Detect which cell encompasses the target text, then output its (X, Y) center coordinate. 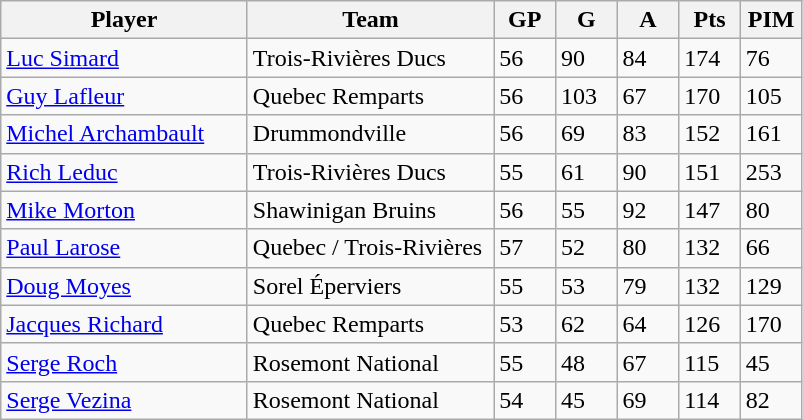
174 (710, 58)
152 (710, 134)
Team (370, 20)
Doug Moyes (124, 286)
62 (586, 324)
Player (124, 20)
Pts (710, 20)
147 (710, 210)
61 (586, 172)
Serge Vezina (124, 400)
PIM (771, 20)
84 (648, 58)
Guy Lafleur (124, 96)
Rich Leduc (124, 172)
151 (710, 172)
103 (586, 96)
126 (710, 324)
57 (525, 248)
79 (648, 286)
G (586, 20)
GP (525, 20)
66 (771, 248)
76 (771, 58)
Mike Morton (124, 210)
64 (648, 324)
48 (586, 362)
Quebec / Trois-Rivières (370, 248)
92 (648, 210)
115 (710, 362)
Paul Larose (124, 248)
83 (648, 134)
105 (771, 96)
Drummondville (370, 134)
Jacques Richard (124, 324)
Serge Roch (124, 362)
82 (771, 400)
Sorel Éperviers (370, 286)
Luc Simard (124, 58)
52 (586, 248)
Michel Archambault (124, 134)
54 (525, 400)
129 (771, 286)
253 (771, 172)
161 (771, 134)
A (648, 20)
114 (710, 400)
Shawinigan Bruins (370, 210)
